Pinpoint the cell where the given text exists, returning its [x, y] midpoint coordinate. 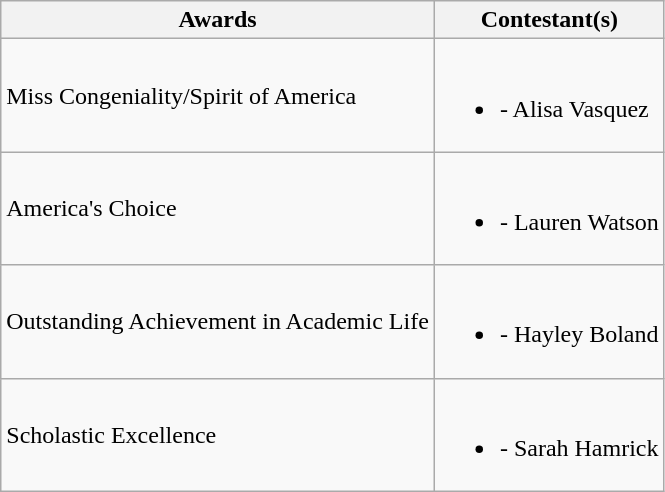
Scholastic Excellence [218, 434]
- Lauren Watson [549, 208]
Miss Congeniality/Spirit of America [218, 96]
Contestant(s) [549, 20]
Outstanding Achievement in Academic Life [218, 322]
- Alisa Vasquez [549, 96]
Awards [218, 20]
America's Choice [218, 208]
- Sarah Hamrick [549, 434]
- Hayley Boland [549, 322]
